Provide the [X, Y] coordinate of the cell's center where the given text is located.  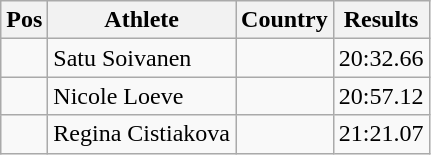
Satu Soivanen [142, 58]
Regina Cistiakova [142, 134]
20:32.66 [381, 58]
Pos [24, 20]
Results [381, 20]
20:57.12 [381, 96]
Country [285, 20]
Athlete [142, 20]
21:21.07 [381, 134]
Nicole Loeve [142, 96]
